Locate the cell with the specified text and output its (X, Y) center coordinate. 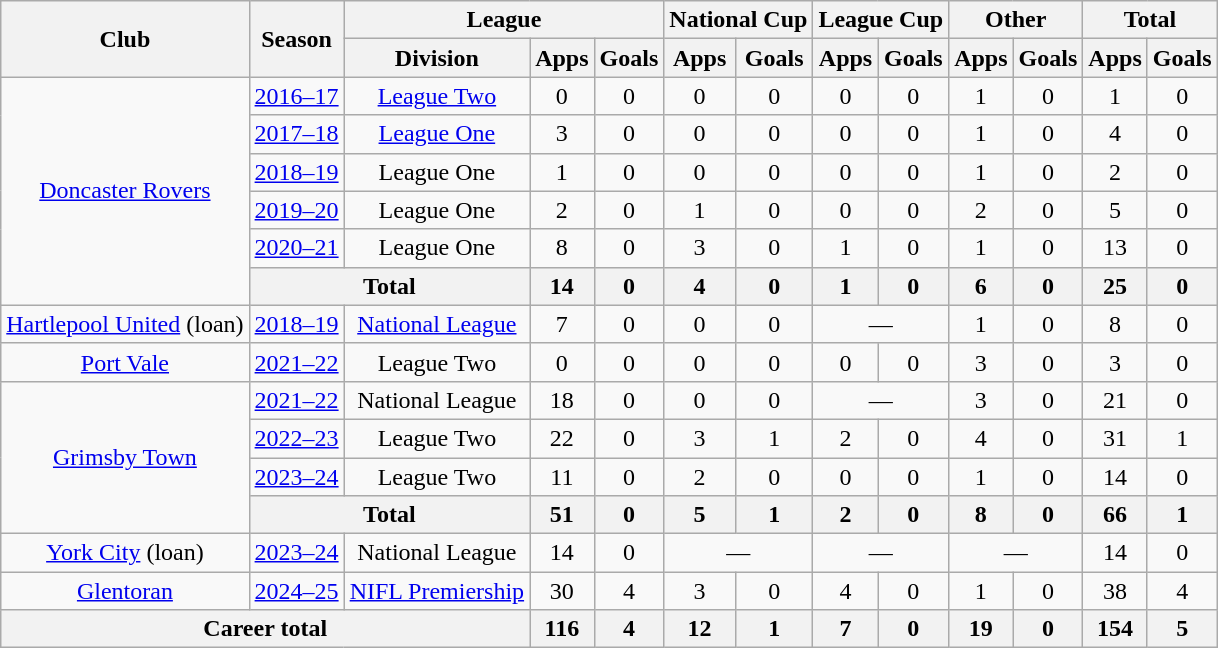
Other (1016, 20)
National Cup (738, 20)
Glentoran (125, 591)
154 (1115, 629)
League Cup (881, 20)
Doncaster Rovers (125, 191)
Season (296, 39)
11 (562, 477)
12 (700, 629)
21 (1115, 400)
2019–20 (296, 210)
31 (1115, 438)
Port Vale (125, 362)
2022–23 (296, 438)
51 (562, 515)
York City (loan) (125, 553)
Career total (266, 629)
Division (436, 58)
Hartlepool United (loan) (125, 324)
2016–17 (296, 96)
13 (1115, 248)
116 (562, 629)
19 (981, 629)
18 (562, 400)
30 (562, 591)
NIFL Premiership (436, 591)
22 (562, 438)
6 (981, 286)
2024–25 (296, 591)
League (504, 20)
25 (1115, 286)
Club (125, 39)
Grimsby Town (125, 457)
2020–21 (296, 248)
66 (1115, 515)
2017–18 (296, 134)
38 (1115, 591)
